From the cell containing the given text, extract its center point as [X, Y] coordinate. 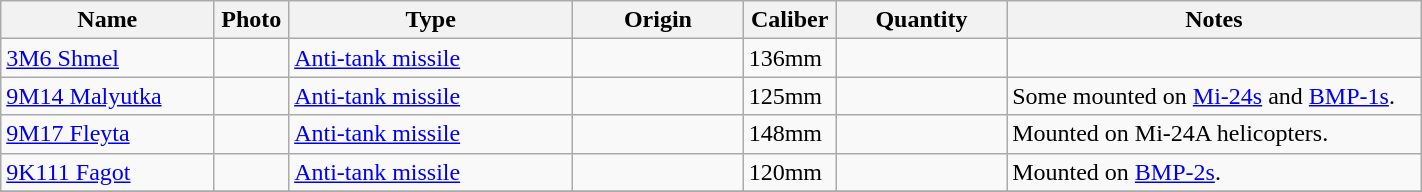
Quantity [921, 20]
9M14 Malyutka [108, 96]
120mm [790, 172]
148mm [790, 134]
Type [431, 20]
136mm [790, 58]
Notes [1214, 20]
Caliber [790, 20]
Name [108, 20]
Mounted on Mi-24A helicopters. [1214, 134]
125mm [790, 96]
Origin [658, 20]
3M6 Shmel [108, 58]
9K111 Fagot [108, 172]
Photo [252, 20]
Some mounted on Mi-24s and BMP-1s. [1214, 96]
Mounted on BMP-2s. [1214, 172]
9M17 Fleyta [108, 134]
